Pinpoint the cell where the given text exists, returning its (x, y) midpoint coordinate. 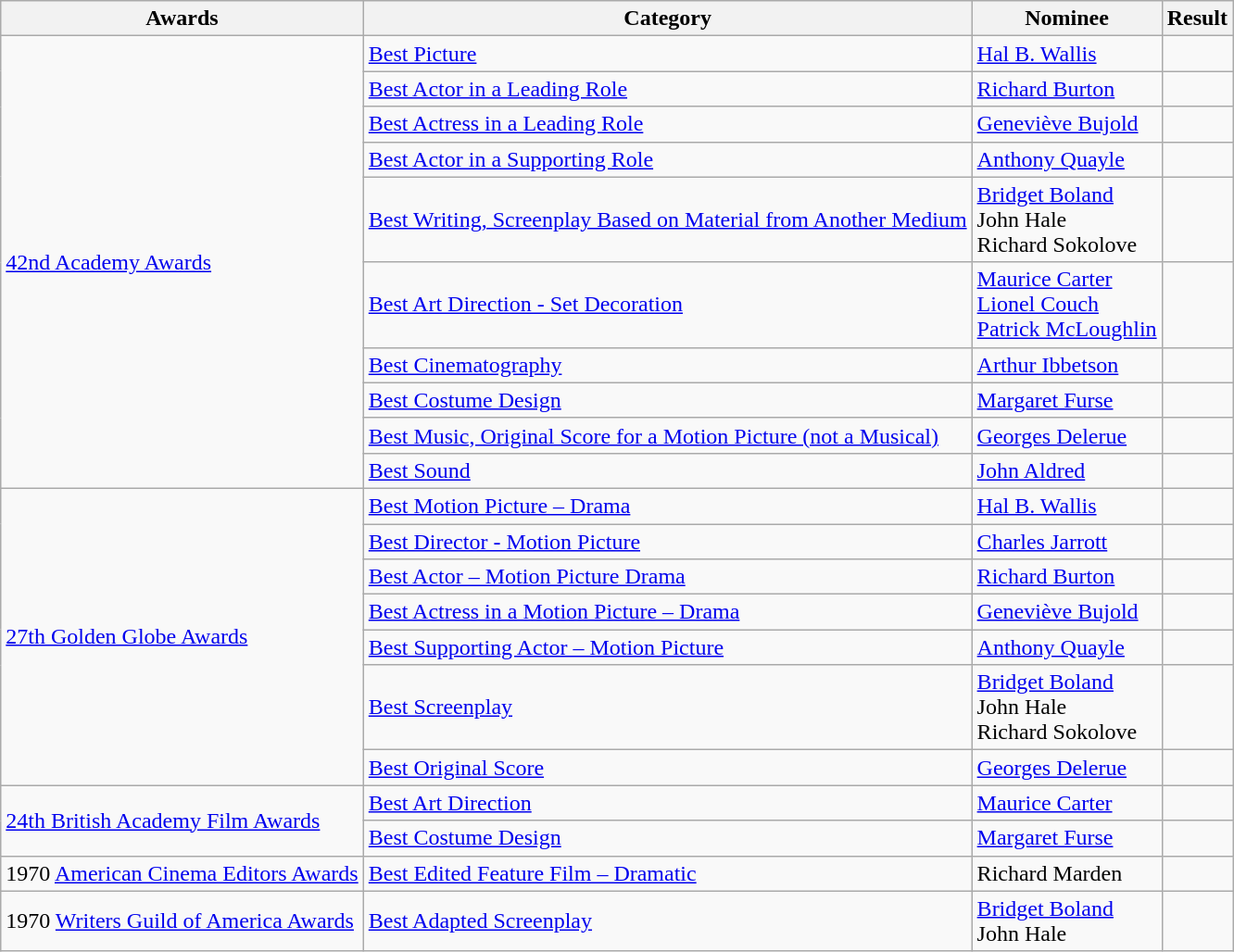
27th Golden Globe Awards (182, 636)
Best Cinematography (667, 365)
Richard Marden (1067, 873)
1970 American Cinema Editors Awards (182, 873)
Best Director - Motion Picture (667, 542)
Best Picture (667, 54)
Best Art Direction (667, 803)
Best Edited Feature Film – Dramatic (667, 873)
Awards (182, 19)
Nominee (1067, 19)
1970 Writers Guild of America Awards (182, 921)
Maurice CarterLionel CouchPatrick McLoughlin (1067, 305)
Best Sound (667, 470)
Best Original Score (667, 768)
42nd Academy Awards (182, 263)
John Aldred (1067, 470)
Best Adapted Screenplay (667, 921)
Arthur Ibbetson (1067, 365)
Best Motion Picture – Drama (667, 506)
Best Writing, Screenplay Based on Material from Another Medium (667, 219)
Best Supporting Actor – Motion Picture (667, 647)
Maurice Carter (1067, 803)
Best Art Direction - Set Decoration (667, 305)
Category (667, 19)
Best Music, Original Score for a Motion Picture (not a Musical) (667, 435)
Bridget BolandJohn Hale (1067, 921)
Best Actress in a Motion Picture – Drama (667, 612)
Best Actor in a Leading Role (667, 89)
24th British Academy Film Awards (182, 820)
Best Actor in a Supporting Role (667, 159)
Best Actress in a Leading Role (667, 124)
Charles Jarrott (1067, 542)
Result (1197, 19)
Best Actor – Motion Picture Drama (667, 577)
Best Screenplay (667, 708)
